For the text-containing cell, return its midpoint in [X, Y] coordinate format. 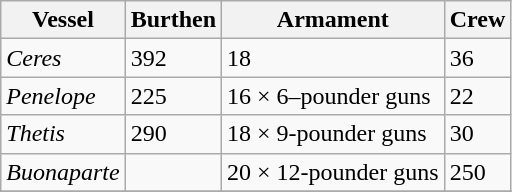
36 [478, 58]
Armament [334, 20]
Vessel [63, 20]
Buonaparte [63, 172]
Thetis [63, 134]
225 [173, 96]
18 × 9-pounder guns [334, 134]
30 [478, 134]
20 × 12-pounder guns [334, 172]
Penelope [63, 96]
22 [478, 96]
18 [334, 58]
Burthen [173, 20]
290 [173, 134]
16 × 6–pounder guns [334, 96]
392 [173, 58]
Ceres [63, 58]
Crew [478, 20]
250 [478, 172]
